Extract the (x, y) coordinate from the center of the cell holding the provided text.  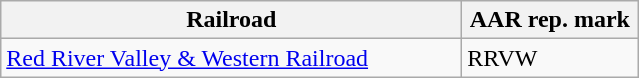
Railroad (232, 20)
AAR rep. mark (550, 20)
Red River Valley & Western Railroad (232, 58)
RRVW (550, 58)
